From the cell containing the given text, extract its center point as [x, y] coordinate. 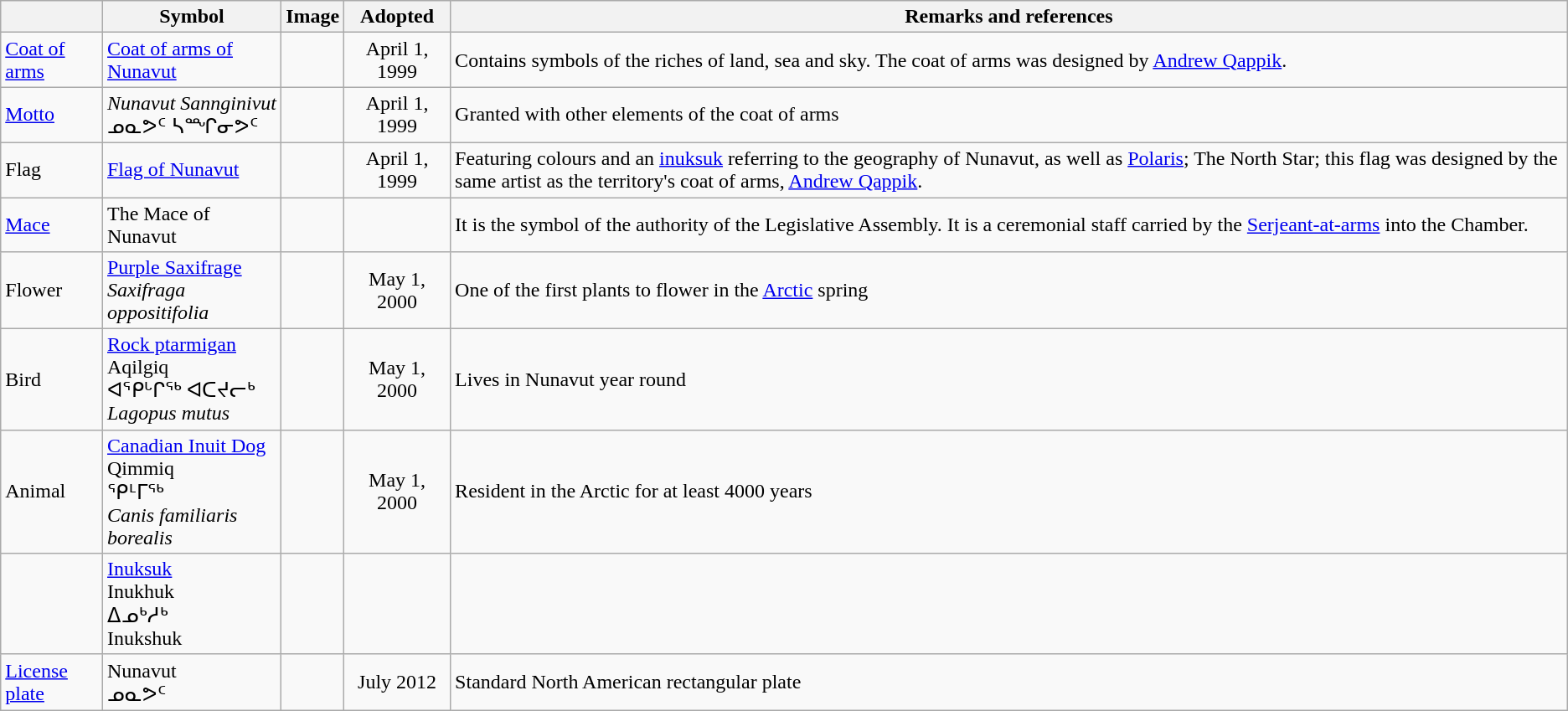
Coat of arms [52, 60]
Canadian Inuit DogQimmiqᕿᒻᒥᖅCanis familiaris borealis [191, 492]
It is the symbol of the authority of the Legislative Assembly. It is a ceremonial staff carried by the Serjeant-at-arms into the Chamber. [1009, 224]
Symbol [191, 17]
Resident in the Arctic for at least 4000 years [1009, 492]
Coat of arms of Nunavut [191, 60]
Animal [52, 492]
Flag of Nunavut [191, 169]
Bird [52, 380]
Mace [52, 224]
Flag [52, 169]
One of the first plants to flower in the Arctic spring [1009, 291]
Nunavut Sannginivutᓄᓇᕗᑦ ᓴᙱᓂᕗᑦ [191, 116]
July 2012 [397, 682]
The Mace of Nunavut [191, 224]
Motto [52, 116]
Contains symbols of the riches of land, sea and sky. The coat of arms was designed by Andrew Qappik. [1009, 60]
InuksukInukhukᐃᓄᒃᓱᒃInukshuk [191, 605]
License plate [52, 682]
Image [313, 17]
Granted with other elements of the coat of arms [1009, 116]
Lives in Nunavut year round [1009, 380]
Flower [52, 291]
Nunavutᓄᓇᕗᑦ [191, 682]
Purple SaxifrageSaxifraga oppositifolia [191, 291]
Standard North American rectangular plate [1009, 682]
Rock ptarmiganAqilgiqᐊᕐᑭᒡᒋᖅ ᐊᑕᔪᓕᒃLagopus mutus [191, 380]
Remarks and references [1009, 17]
Adopted [397, 17]
